Output the (x, y) coordinate of the center of the cell containing the given text.  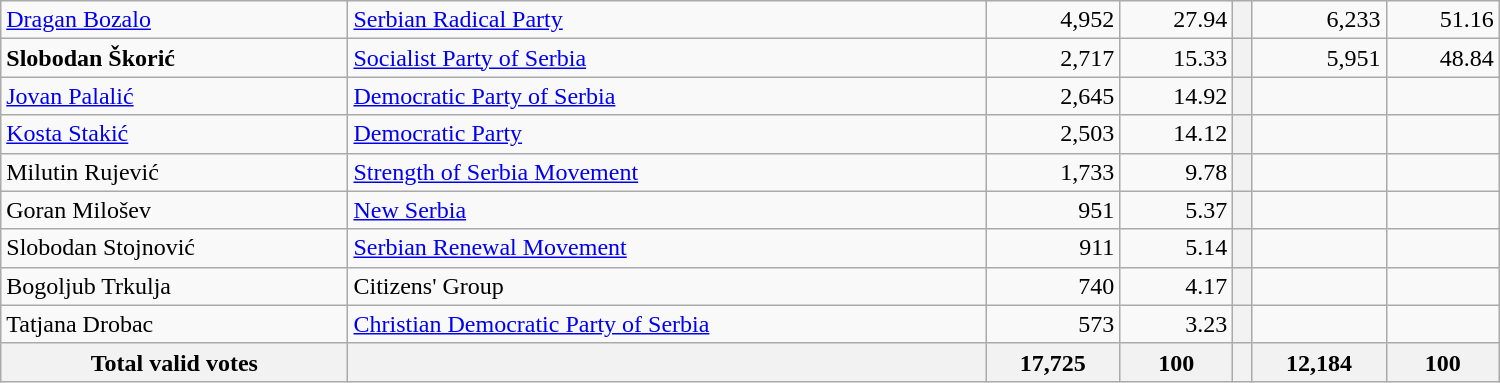
740 (1053, 286)
Total valid votes (174, 362)
1,733 (1053, 172)
5.37 (1176, 210)
15.33 (1176, 58)
5,951 (1319, 58)
Jovan Palalić (174, 96)
12,184 (1319, 362)
New Serbia (667, 210)
Serbian Radical Party (667, 20)
Socialist Party of Serbia (667, 58)
27.94 (1176, 20)
2,717 (1053, 58)
951 (1053, 210)
4.17 (1176, 286)
Strength of Serbia Movement (667, 172)
911 (1053, 248)
Tatjana Drobac (174, 324)
Slobodan Škorić (174, 58)
9.78 (1176, 172)
Serbian Renewal Movement (667, 248)
17,725 (1053, 362)
Democratic Party of Serbia (667, 96)
Citizens' Group (667, 286)
2,503 (1053, 134)
51.16 (1442, 20)
573 (1053, 324)
6,233 (1319, 20)
Democratic Party (667, 134)
Slobodan Stojnović (174, 248)
Kosta Stakić (174, 134)
Goran Milošev (174, 210)
Bogoljub Trkulja (174, 286)
14.92 (1176, 96)
4,952 (1053, 20)
14.12 (1176, 134)
48.84 (1442, 58)
2,645 (1053, 96)
Christian Democratic Party of Serbia (667, 324)
Dragan Bozalo (174, 20)
3.23 (1176, 324)
Milutin Rujević (174, 172)
5.14 (1176, 248)
